Extract the (X, Y) coordinate from the center of the cell holding the provided text.  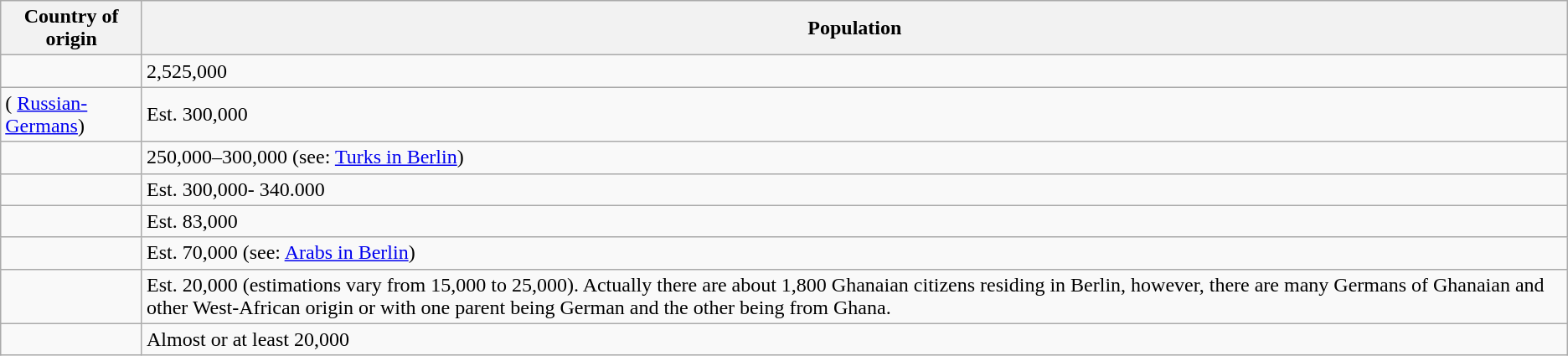
( Russian-Germans) (72, 114)
Est. 300,000- 340.000 (854, 189)
250,000–300,000 (see: Turks in Berlin) (854, 157)
Country of origin (72, 28)
Est. 83,000 (854, 221)
Est. 300,000 (854, 114)
Almost or at least 20,000 (854, 339)
2,525,000 (854, 71)
Population (854, 28)
Est. 70,000 (see: Arabs in Berlin) (854, 253)
